Output the [x, y] coordinate of the center of the cell containing the given text.  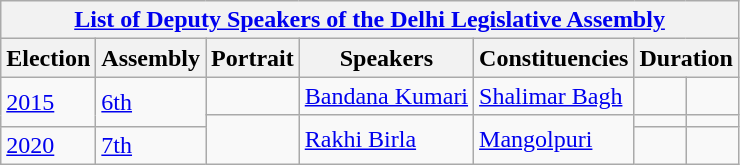
Duration [686, 58]
Portrait [253, 58]
6th [151, 102]
List of Deputy Speakers of the Delhi Legislative Assembly [370, 20]
Mangolpuri [554, 140]
7th [151, 145]
Speakers [386, 58]
Bandana Kumari [386, 96]
Constituencies [554, 58]
Rakhi Birla [386, 140]
2020 [48, 145]
Election [48, 58]
2015 [48, 102]
Shalimar Bagh [554, 96]
Assembly [151, 58]
